Locate the cell with the specified text and output its [X, Y] center coordinate. 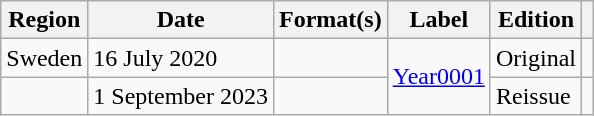
1 September 2023 [181, 96]
Region [44, 20]
Original [536, 58]
Year0001 [438, 77]
Label [438, 20]
16 July 2020 [181, 58]
Format(s) [330, 20]
Reissue [536, 96]
Sweden [44, 58]
Edition [536, 20]
Date [181, 20]
